Return the [x, y] coordinate for the center point of the cell that contains the specified text.  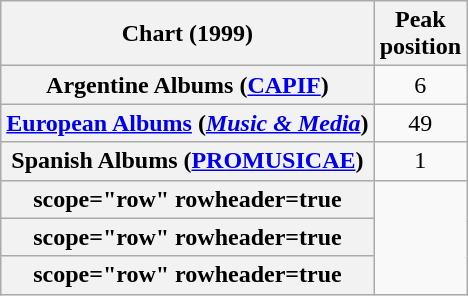
Argentine Albums (CAPIF) [188, 85]
1 [420, 161]
Peakposition [420, 34]
European Albums (Music & Media) [188, 123]
49 [420, 123]
6 [420, 85]
Chart (1999) [188, 34]
Spanish Albums (PROMUSICAE) [188, 161]
